Identify which cell holds the provided text, then report its (x, y) central coordinate. 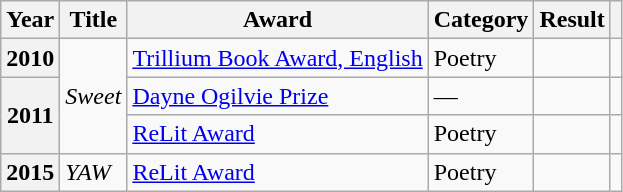
Year (30, 20)
Result (572, 20)
YAW (94, 172)
2010 (30, 58)
Award (278, 20)
Title (94, 20)
Sweet (94, 96)
2011 (30, 115)
Trillium Book Award, English (278, 58)
Dayne Ogilvie Prize (278, 96)
2015 (30, 172)
Category (481, 20)
— (481, 96)
